Capture the cell that displays the provided text and extract its [X, Y] central coordinate. 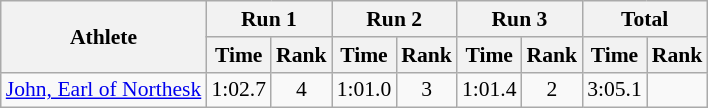
1:01.0 [364, 90]
Run 3 [520, 19]
1:02.7 [238, 90]
3:05.1 [614, 90]
Run 1 [268, 19]
John, Earl of Northesk [104, 90]
Athlete [104, 36]
4 [302, 90]
2 [552, 90]
Total [644, 19]
Run 2 [394, 19]
3 [426, 90]
1:01.4 [490, 90]
